From the cell containing the given text, extract its center point as [X, Y] coordinate. 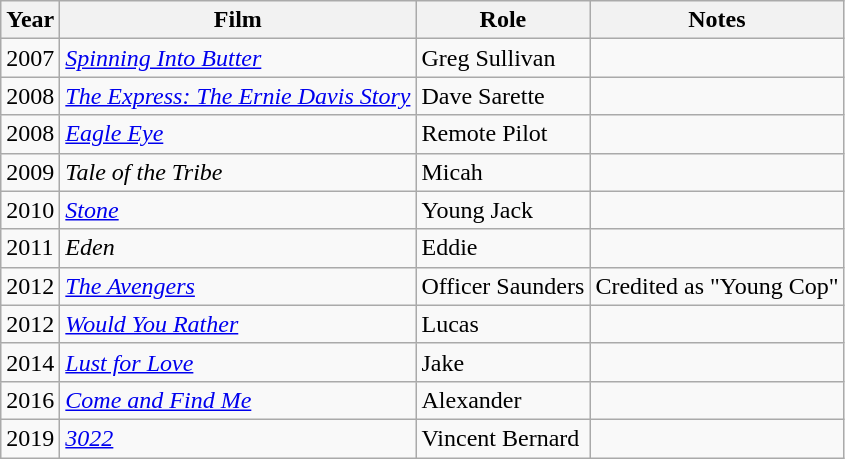
2009 [30, 172]
Spinning Into Butter [238, 58]
Young Jack [503, 210]
The Express: The Ernie Davis Story [238, 96]
Lust for Love [238, 362]
Would You Rather [238, 324]
Notes [717, 20]
2016 [30, 400]
3022 [238, 438]
2014 [30, 362]
Film [238, 20]
2019 [30, 438]
2010 [30, 210]
Alexander [503, 400]
Lucas [503, 324]
Remote Pilot [503, 134]
Year [30, 20]
Credited as "Young Cop" [717, 286]
Eddie [503, 248]
Greg Sullivan [503, 58]
Tale of the Tribe [238, 172]
Officer Saunders [503, 286]
Role [503, 20]
Eagle Eye [238, 134]
2007 [30, 58]
Come and Find Me [238, 400]
Stone [238, 210]
Vincent Bernard [503, 438]
2011 [30, 248]
Micah [503, 172]
Jake [503, 362]
Dave Sarette [503, 96]
The Avengers [238, 286]
Eden [238, 248]
